For the text-containing cell, return its midpoint in (X, Y) coordinate format. 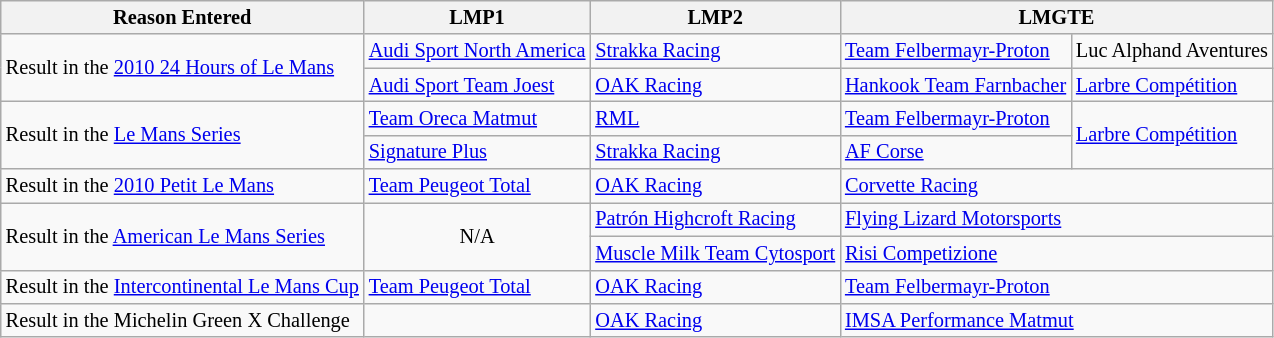
Result in the Le Mans Series (182, 134)
Result in the Michelin Green X Challenge (182, 320)
LMP2 (715, 17)
Muscle Milk Team Cytosport (715, 253)
Result in the American Le Mans Series (182, 236)
Patrón Highcroft Racing (715, 219)
RML (715, 118)
Team Oreca Matmut (478, 118)
Risi Competizione (1056, 253)
Reason Entered (182, 17)
LMGTE (1056, 17)
Luc Alphand Aventures (1172, 51)
Result in the 2010 24 Hours of Le Mans (182, 68)
Corvette Racing (1056, 186)
IMSA Performance Matmut (1056, 320)
AF Corse (956, 152)
Audi Sport North America (478, 51)
LMP1 (478, 17)
Signature Plus (478, 152)
Result in the 2010 Petit Le Mans (182, 186)
Hankook Team Farnbacher (956, 85)
N/A (478, 236)
Flying Lizard Motorsports (1056, 219)
Result in the Intercontinental Le Mans Cup (182, 287)
Audi Sport Team Joest (478, 85)
